From the cell containing the given text, extract its center point as [x, y] coordinate. 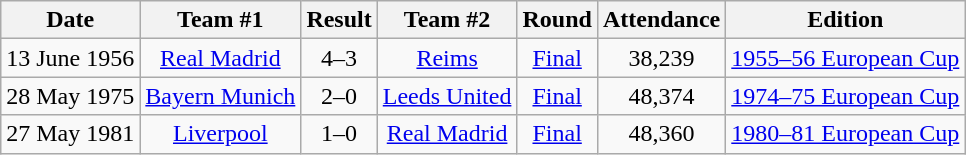
Team #1 [220, 20]
Result [339, 20]
Edition [846, 20]
4–3 [339, 58]
13 June 1956 [70, 58]
Liverpool [220, 134]
48,374 [661, 96]
Leeds United [447, 96]
1974–75 European Cup [846, 96]
Bayern Munich [220, 96]
1955–56 European Cup [846, 58]
2–0 [339, 96]
Team #2 [447, 20]
48,360 [661, 134]
Attendance [661, 20]
Reims [447, 58]
27 May 1981 [70, 134]
Date [70, 20]
1980–81 European Cup [846, 134]
Round [557, 20]
38,239 [661, 58]
1–0 [339, 134]
28 May 1975 [70, 96]
